Return the [X, Y] coordinate for the center point of the cell that contains the specified text.  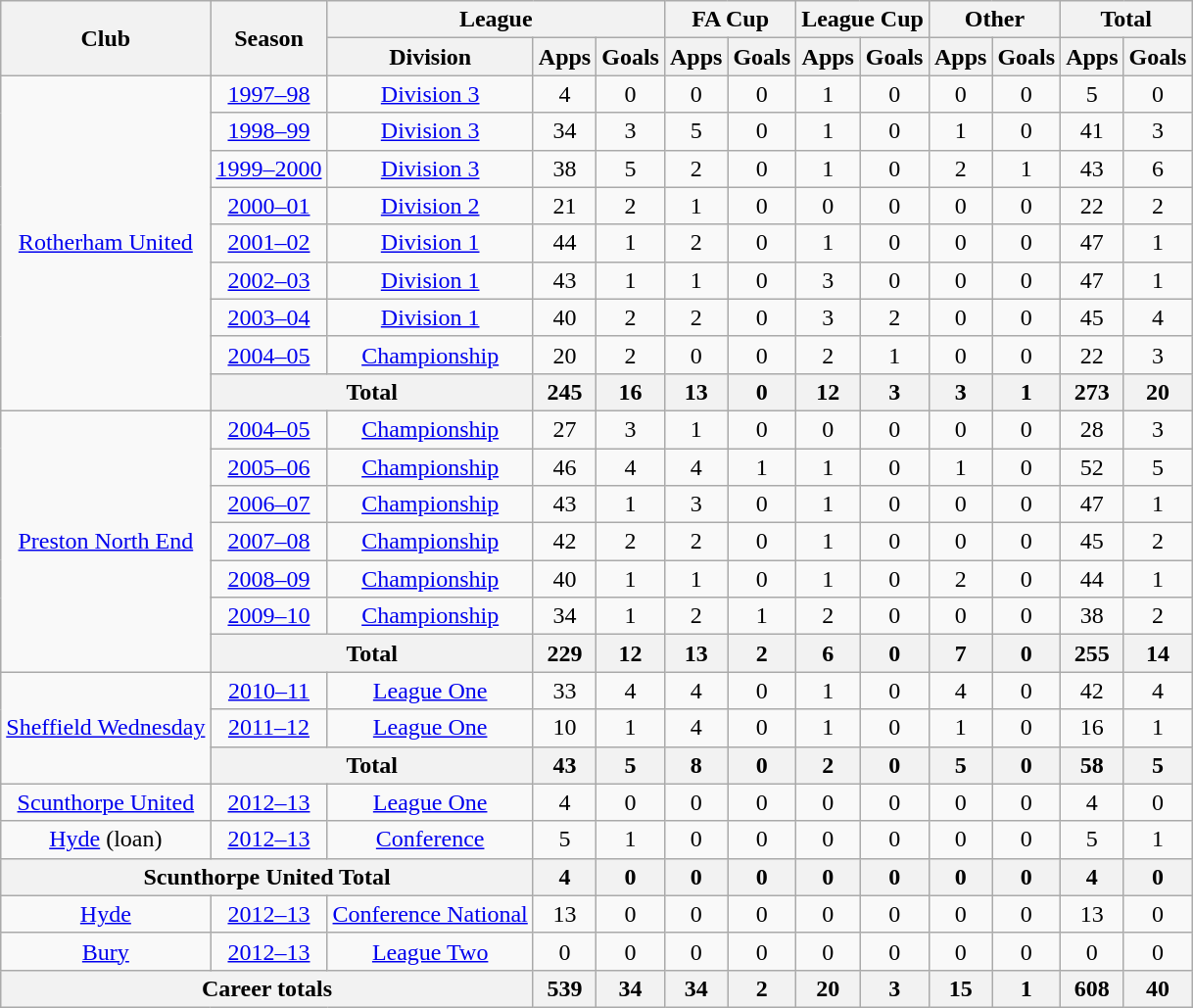
28 [1092, 429]
League Two [430, 951]
Scunthorpe United [106, 802]
Career totals [267, 988]
2001–02 [268, 243]
1997–98 [268, 94]
46 [564, 467]
7 [960, 653]
2000–01 [268, 206]
Division 2 [430, 206]
14 [1158, 653]
539 [564, 988]
2008–09 [268, 579]
2009–10 [268, 616]
33 [564, 691]
2006–07 [268, 504]
Sheffield Wednesday [106, 728]
Conference National [430, 914]
608 [1092, 988]
Hyde [106, 914]
2011–12 [268, 728]
1999–2000 [268, 168]
15 [960, 988]
21 [564, 206]
8 [695, 765]
Conference [430, 840]
52 [1092, 467]
245 [564, 392]
41 [1092, 131]
League Cup [863, 20]
255 [1092, 653]
Bury [106, 951]
FA Cup [730, 20]
Hyde (loan) [106, 840]
Scunthorpe United Total [267, 877]
Season [268, 38]
Club [106, 38]
League [496, 20]
Other [994, 20]
273 [1092, 392]
10 [564, 728]
2002–03 [268, 280]
2007–08 [268, 542]
Rotherham United [106, 243]
2003–04 [268, 317]
2010–11 [268, 691]
Division [430, 57]
58 [1092, 765]
Preston North End [106, 541]
229 [564, 653]
1998–99 [268, 131]
2005–06 [268, 467]
27 [564, 429]
